Pinpoint the cell where the given text exists, returning its [X, Y] midpoint coordinate. 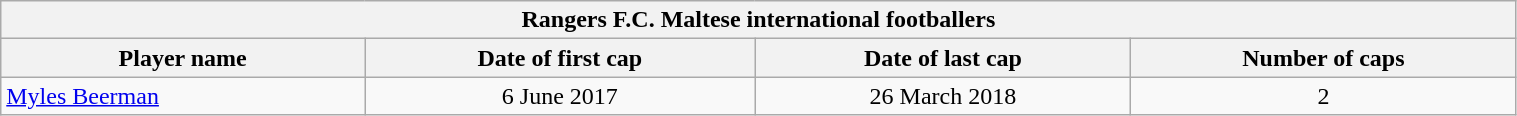
Rangers F.C. Maltese international footballers [758, 20]
Date of last cap [943, 58]
6 June 2017 [560, 96]
2 [1324, 96]
Myles Beerman [183, 96]
26 March 2018 [943, 96]
Player name [183, 58]
Number of caps [1324, 58]
Date of first cap [560, 58]
